Return (x, y) of the center of cell containing provided text 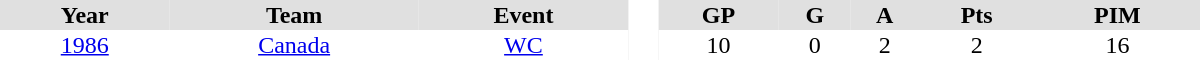
Team (294, 15)
A (885, 15)
Year (85, 15)
Canada (294, 45)
PIM (1118, 15)
10 (718, 45)
Event (524, 15)
G (815, 15)
WC (524, 45)
0 (815, 45)
GP (718, 15)
1986 (85, 45)
16 (1118, 45)
Pts (976, 15)
